Return (x, y) of the center of cell containing provided text 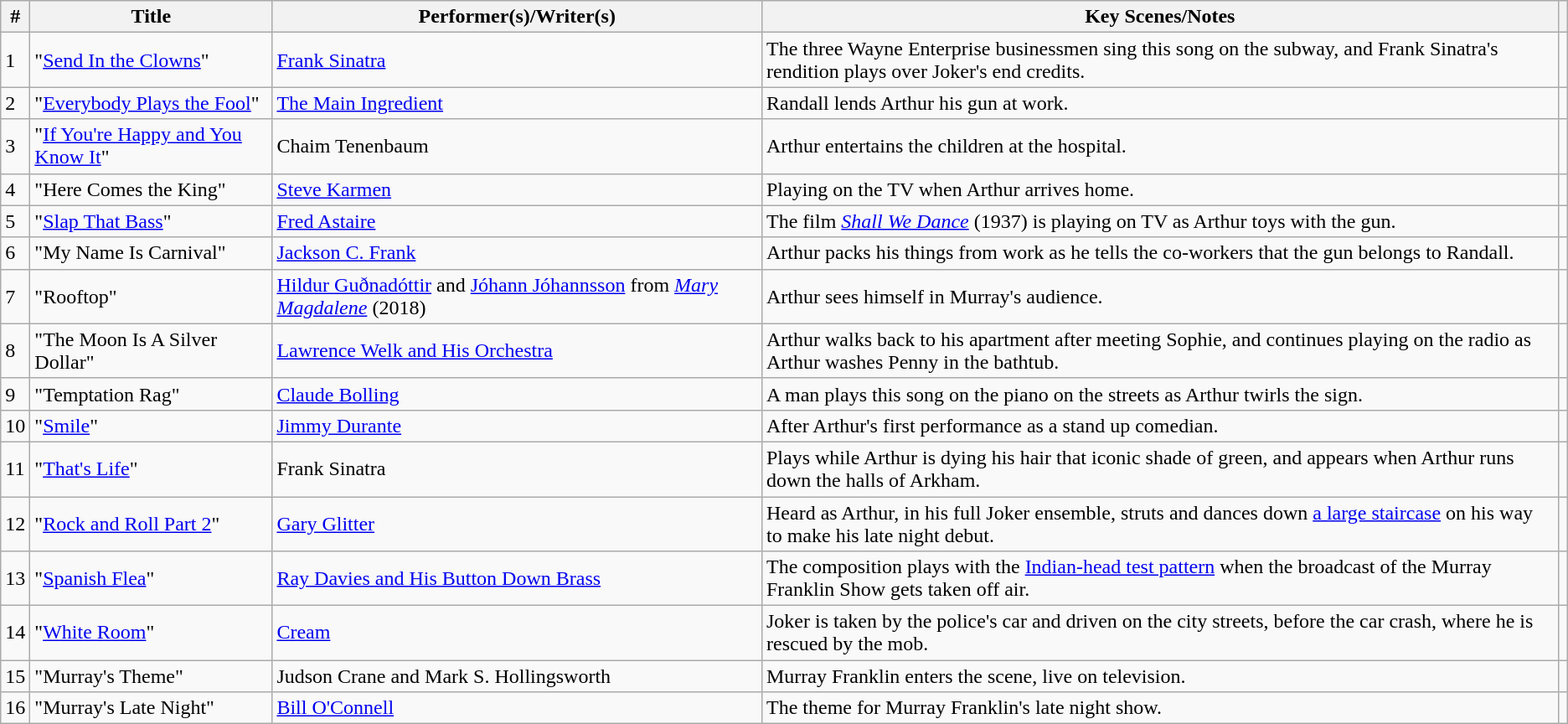
"My Name Is Carnival" (151, 253)
13 (15, 578)
9 (15, 394)
Title (151, 17)
Arthur packs his things from work as he tells the co-workers that the gun belongs to Randall. (1159, 253)
The three Wayne Enterprise businessmen sing this song on the subway, and Frank Sinatra's rendition plays over Joker's end credits. (1159, 60)
Arthur entertains the children at the hospital. (1159, 146)
Steve Karmen (518, 189)
A man plays this song on the piano on the streets as Arthur twirls the sign. (1159, 394)
14 (15, 633)
Cream (518, 633)
"Murray's Theme" (151, 676)
"That's Life" (151, 469)
"White Room" (151, 633)
Ray Davies and His Button Down Brass (518, 578)
Hildur Guðnadóttir and Jóhann Jóhannsson from Mary Magdalene (2018) (518, 297)
"Here Comes the King" (151, 189)
3 (15, 146)
6 (15, 253)
1 (15, 60)
# (15, 17)
Jimmy Durante (518, 426)
The Main Ingredient (518, 103)
Bill O'Connell (518, 708)
Judson Crane and Mark S. Hollingsworth (518, 676)
Arthur sees himself in Murray's audience. (1159, 297)
Chaim Tenenbaum (518, 146)
4 (15, 189)
2 (15, 103)
"Everybody Plays the Fool" (151, 103)
After Arthur's first performance as a stand up comedian. (1159, 426)
Joker is taken by the police's car and driven on the city streets, before the car crash, where he is rescued by the mob. (1159, 633)
"Send In the Clowns" (151, 60)
"Rooftop" (151, 297)
"The Moon Is A Silver Dollar" (151, 350)
Jackson C. Frank (518, 253)
12 (15, 523)
Heard as Arthur, in his full Joker ensemble, struts and dances down a large staircase on his way to make his late night debut. (1159, 523)
Plays while Arthur is dying his hair that iconic shade of green, and appears when Arthur runs down the halls of Arkham. (1159, 469)
Murray Franklin enters the scene, live on television. (1159, 676)
The film Shall We Dance (1937) is playing on TV as Arthur toys with the gun. (1159, 221)
11 (15, 469)
Randall lends Arthur his gun at work. (1159, 103)
"Spanish Flea" (151, 578)
"Temptation Rag" (151, 394)
"Smile" (151, 426)
5 (15, 221)
7 (15, 297)
The theme for Murray Franklin's late night show. (1159, 708)
10 (15, 426)
Playing on the TV when Arthur arrives home. (1159, 189)
Fred Astaire (518, 221)
Key Scenes/Notes (1159, 17)
"Slap That Bass" (151, 221)
Gary Glitter (518, 523)
Performer(s)/Writer(s) (518, 17)
The composition plays with the Indian-head test pattern when the broadcast of the Murray Franklin Show gets taken off air. (1159, 578)
Claude Bolling (518, 394)
"Rock and Roll Part 2" (151, 523)
"Murray's Late Night" (151, 708)
8 (15, 350)
Arthur walks back to his apartment after meeting Sophie, and continues playing on the radio as Arthur washes Penny in the bathtub. (1159, 350)
15 (15, 676)
16 (15, 708)
Lawrence Welk and His Orchestra (518, 350)
"If You're Happy and You Know It" (151, 146)
